Return the (x, y) coordinate for the center point of the cell that contains the specified text.  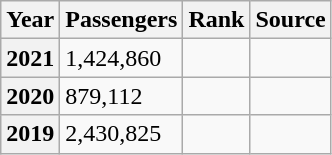
Year (30, 20)
879,112 (122, 96)
2021 (30, 58)
Rank (216, 20)
Source (290, 20)
Passengers (122, 20)
2,430,825 (122, 134)
2020 (30, 96)
1,424,860 (122, 58)
2019 (30, 134)
